Identify which cell holds the provided text, then report its [X, Y] central coordinate. 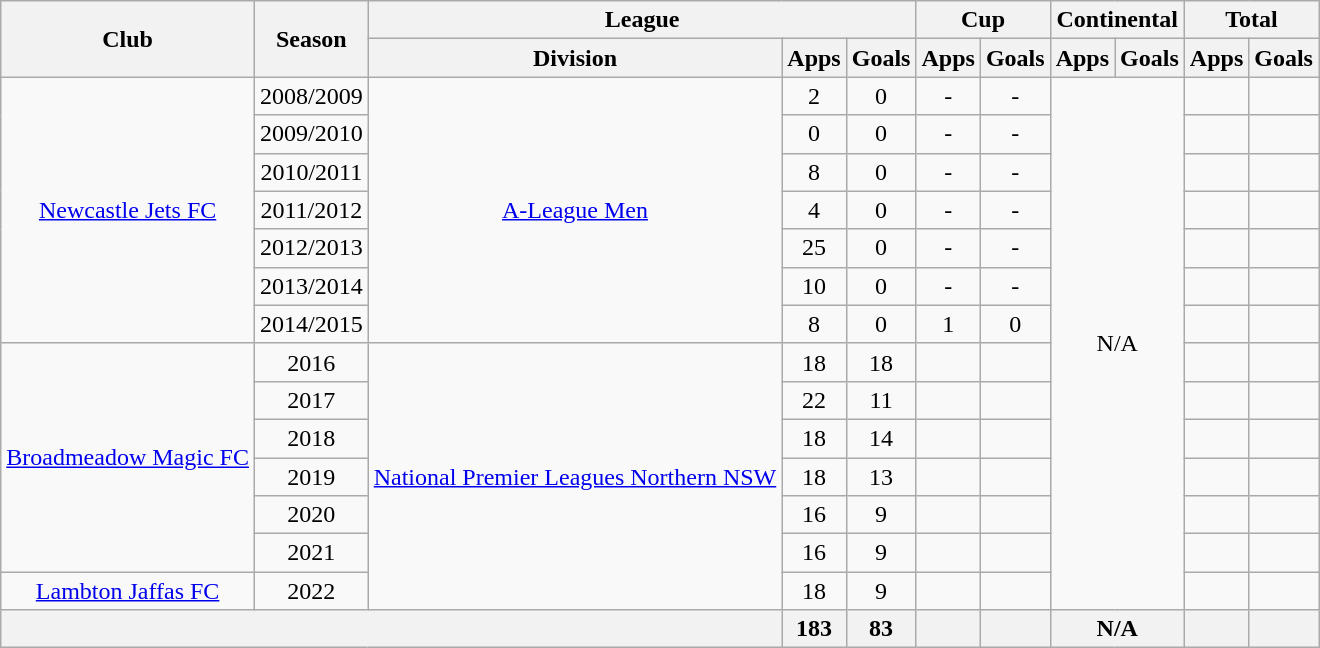
25 [814, 248]
Season [311, 39]
11 [881, 400]
2008/2009 [311, 96]
2020 [311, 515]
2016 [311, 362]
2011/2012 [311, 210]
4 [814, 210]
10 [814, 286]
Division [575, 58]
22 [814, 400]
Newcastle Jets FC [128, 210]
Club [128, 39]
2022 [311, 591]
A-League Men [575, 210]
2012/2013 [311, 248]
Continental [1117, 20]
2021 [311, 553]
13 [881, 477]
1 [948, 324]
2014/2015 [311, 324]
National Premier Leagues Northern NSW [575, 476]
2018 [311, 438]
2009/2010 [311, 134]
Lambton Jaffas FC [128, 591]
Total [1251, 20]
83 [881, 629]
Broadmeadow Magic FC [128, 457]
2010/2011 [311, 172]
14 [881, 438]
2 [814, 96]
2017 [311, 400]
League [642, 20]
2013/2014 [311, 286]
2019 [311, 477]
Cup [983, 20]
183 [814, 629]
